Locate the cell with the specified text and output its (x, y) center coordinate. 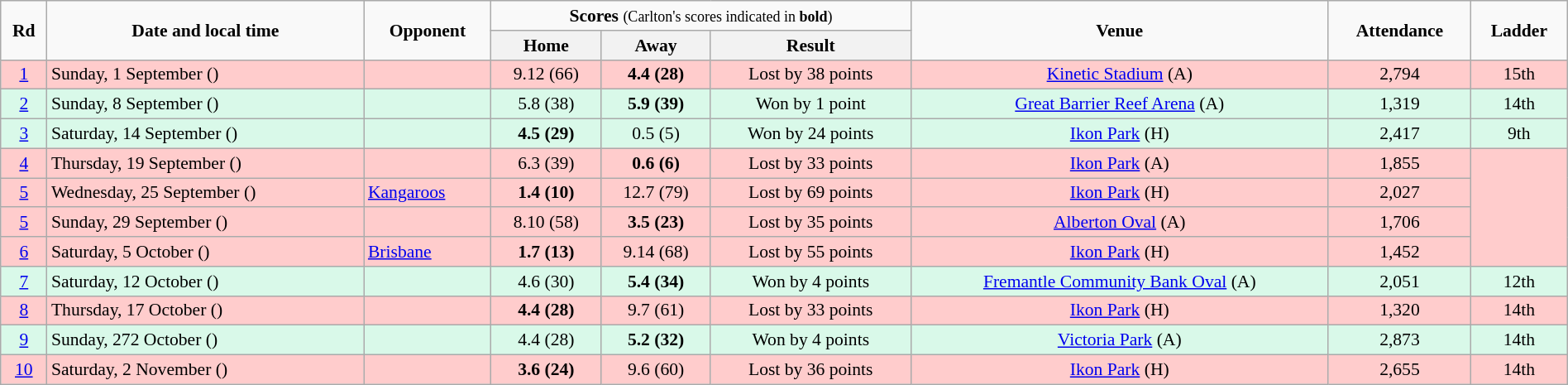
Rd (24, 30)
5.4 (34) (657, 282)
2,873 (1399, 340)
Lost by 38 points (810, 75)
Opponent (428, 30)
Lost by 36 points (810, 370)
Kangaroos (428, 193)
Lost by 35 points (810, 223)
Thursday, 19 September () (205, 163)
Venue (1120, 30)
6 (24, 252)
1,855 (1399, 163)
Scores (Carlton's scores indicated in bold) (701, 16)
Attendance (1399, 30)
Saturday, 14 September () (205, 134)
Kinetic Stadium (A) (1120, 75)
Sunday, 29 September () (205, 223)
Ladder (1518, 30)
1,706 (1399, 223)
9th (1518, 134)
3.6 (24) (546, 370)
9.14 (68) (657, 252)
Home (546, 46)
Victoria Park (A) (1120, 340)
9.12 (66) (546, 75)
10 (24, 370)
9.6 (60) (657, 370)
5.9 (39) (657, 104)
Sunday, 272 October () (205, 340)
15th (1518, 75)
Saturday, 5 October () (205, 252)
3 (24, 134)
Alberton Oval (A) (1120, 223)
Date and local time (205, 30)
1.7 (13) (546, 252)
1 (24, 75)
1,452 (1399, 252)
2,027 (1399, 193)
4.6 (30) (546, 282)
Saturday, 2 November () (205, 370)
3.5 (23) (657, 223)
Great Barrier Reef Arena (A) (1120, 104)
2,794 (1399, 75)
12th (1518, 282)
5.2 (32) (657, 340)
8 (24, 310)
1.4 (10) (546, 193)
8.10 (58) (546, 223)
2 (24, 104)
Away (657, 46)
9.7 (61) (657, 310)
Sunday, 1 September () (205, 75)
2,655 (1399, 370)
Wednesday, 25 September () (205, 193)
Ikon Park (A) (1120, 163)
12.7 (79) (657, 193)
6.3 (39) (546, 163)
1,319 (1399, 104)
Sunday, 8 September () (205, 104)
2,051 (1399, 282)
1,320 (1399, 310)
4 (24, 163)
2,417 (1399, 134)
Thursday, 17 October () (205, 310)
5.8 (38) (546, 104)
Fremantle Community Bank Oval (A) (1120, 282)
9 (24, 340)
Won by 1 point (810, 104)
0.6 (6) (657, 163)
Lost by 55 points (810, 252)
Saturday, 12 October () (205, 282)
4.5 (29) (546, 134)
Brisbane (428, 252)
Won by 24 points (810, 134)
7 (24, 282)
Result (810, 46)
0.5 (5) (657, 134)
Lost by 69 points (810, 193)
